Scan for the cell matching the given text and deliver its [x, y] coordinate at center. 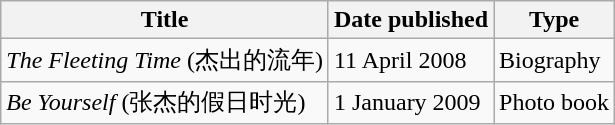
Date published [410, 20]
The Fleeting Time (杰出的流年) [165, 60]
Biography [554, 60]
Type [554, 20]
1 January 2009 [410, 102]
Photo book [554, 102]
Title [165, 20]
Be Yourself (张杰的假日时光) [165, 102]
11 April 2008 [410, 60]
